From the cell containing the given text, extract its center point as [X, Y] coordinate. 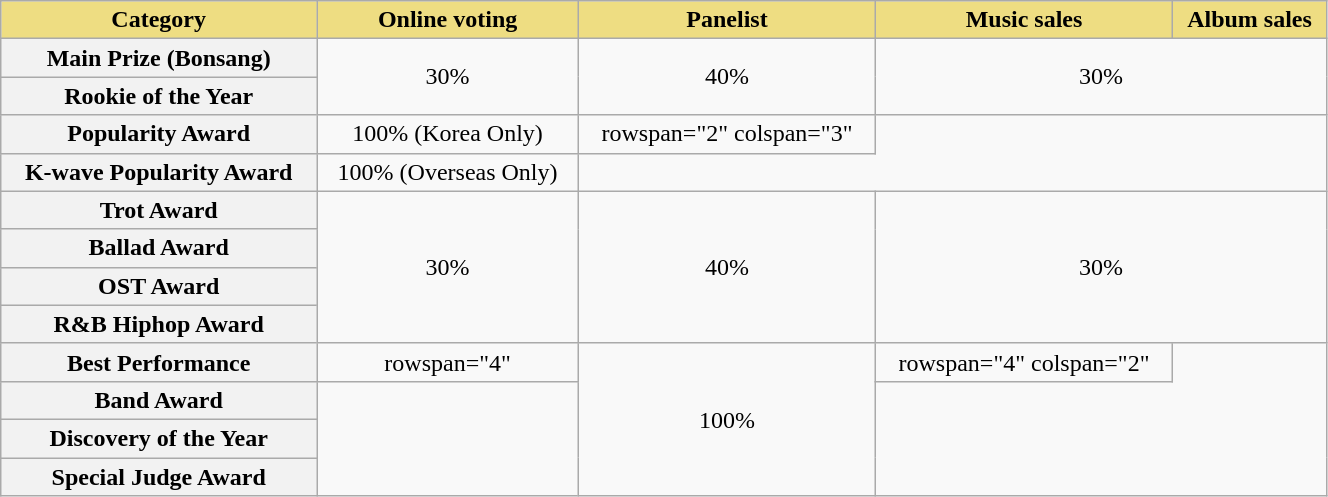
Discovery of the Year [159, 438]
Album sales [1250, 20]
Main Prize (Bonsang) [159, 58]
rowspan="4" [448, 362]
Best Performance [159, 362]
Rookie of the Year [159, 96]
100% [728, 419]
OST Award [159, 286]
100% (Korea Only) [448, 134]
Popularity Award [159, 134]
Ballad Award [159, 248]
K-wave Popularity Award [159, 172]
Panelist [728, 20]
Special Judge Award [159, 477]
rowspan="2" colspan="3" [728, 134]
100% (Overseas Only) [448, 172]
Online voting [448, 20]
Music sales [1024, 20]
rowspan="4" colspan="2" [1024, 362]
Category [159, 20]
R&B Hiphop Award [159, 324]
Band Award [159, 400]
Trot Award [159, 210]
